Output the (X, Y) coordinate of the center of the cell containing the given text.  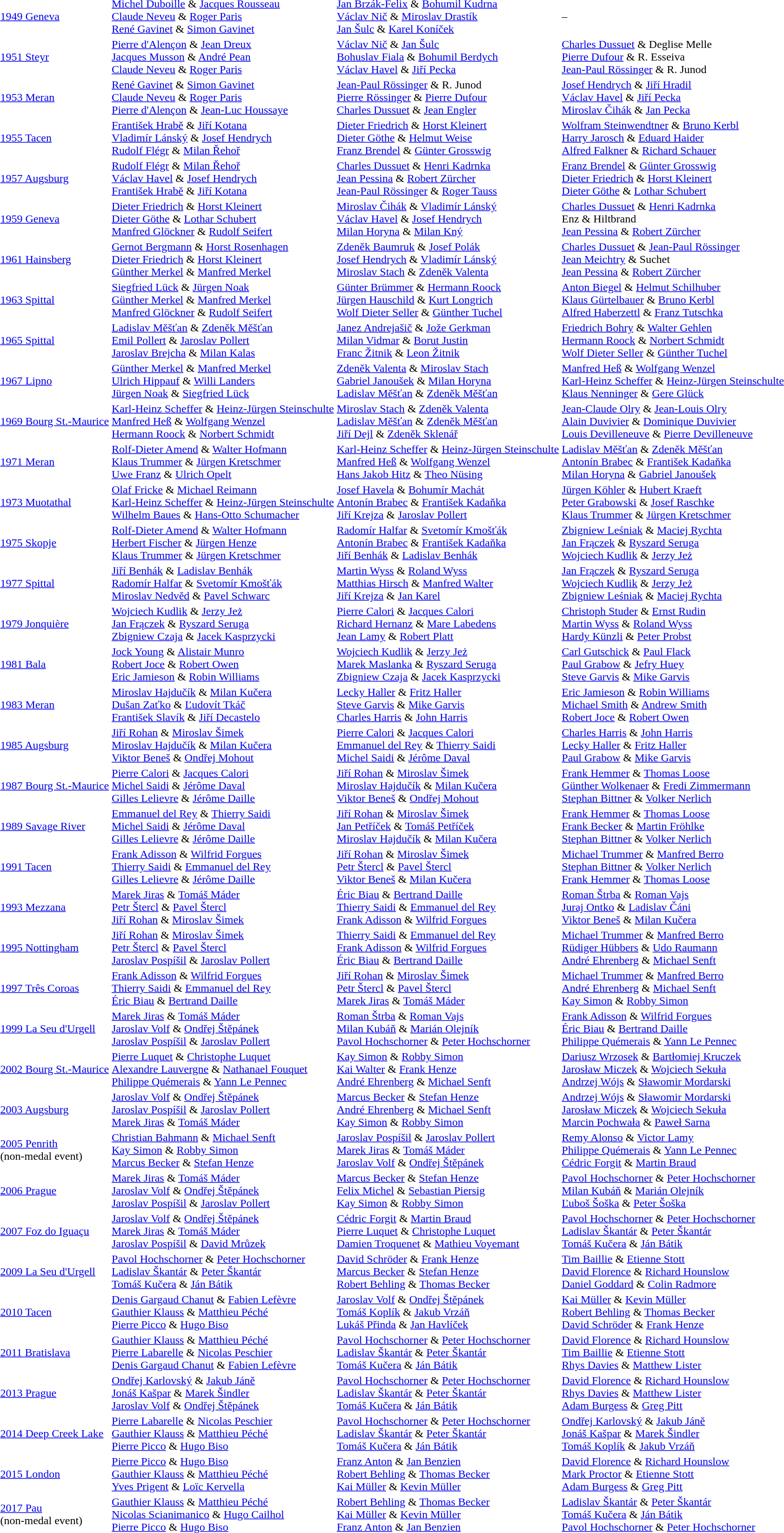
Christian Bahmann & Michael SenftKay Simon & Robby SimonMarcus Becker & Stefan Henze (223, 1150)
Dieter Friedrich & Horst KleinertDieter Göthe & Helmut WeiseFranz Brendel & Günter Grosswig (448, 138)
František Hrabě & Jiří KotanaVladimír Lánský & Josef HendrychRudolf Flégr & Milan Řehoř (223, 138)
Günter Brümmer & Hermann RoockJürgen Hauschild & Kurt LongrichWolf Dieter Seller & Günther Tuchel (448, 300)
Marcus Becker & Stefan HenzeAndré Ehrenberg & Michael SenftKay Simon & Robby Simon (448, 1109)
Jaroslav Volf & Ondřej ŠtěpánekTomáš Koplík & Jakub VrzáňLukáš Přinda & Jan Havlíček (448, 1312)
Marek Jiras & Tomáš MáderPetr Štercl & Pavel ŠterclJiří Rohan & Miroslav Šimek (223, 907)
René Gavinet & Simon GavinetClaude Neveu & Roger ParisPierre d'Alençon & Jean-Luc Houssaye (223, 97)
Günther Merkel & Manfred MerkelUlrich Hippauf & Willi LandersJürgen Noak & Siegfried Lück (223, 381)
Dieter Friedrich & Horst KleinertDieter Göthe & Lothar SchubertManfred Glöckner & Rudolf Seifert (223, 219)
Jiří Benhák & Ladislav BenhákRadomír Halfar & Svetomír KmošťákMiroslav Nedvěd & Pavel Schwarc (223, 583)
Cédric Forgit & Martin BraudPierre Luquet & Christophe LuquetDamien Troquenet & Mathieu Voyemant (448, 1231)
Marcus Becker & Stefan HenzeFelix Michel & Sebastian PiersigKay Simon & Robby Simon (448, 1190)
Franz Anton & Jan BenzienRobert Behling & Thomas BeckerKai Müller & Kevin Müller (448, 1474)
Jiří Rohan & Miroslav ŠimekJan Petříček & Tomáš PetříčekMiroslav Hajdučík & Milan Kučera (448, 826)
Jaroslav Pospíšil & Jaroslav PollertMarek Jiras & Tomáš MáderJaroslav Volf & Ondřej Štěpánek (448, 1150)
Denis Gargaud Chanut & Fabien LefèvreGauthier Klauss & Matthieu PéchéPierre Picco & Hugo Biso (223, 1312)
Wojciech Kudlik & Jerzy JeżJan Frączek & Ryszard SerugaZbigniew Czaja & Jacek Kasprzycki (223, 624)
Jaroslav Volf & Ondřej ŠtěpánekMarek Jiras & Tomáš MáderJaroslav Pospíšil & David Mrůzek (223, 1231)
Lecky Haller & Fritz HallerSteve Garvis & Mike GarvisCharles Harris & John Harris (448, 705)
Rolf-Dieter Amend & Walter HofmannHerbert Fischer & Jürgen HenzeKlaus Trummer & Jürgen Kretschmer (223, 543)
Zdeněk Baumruk & Josef PolákJosef Hendrych & Vladimír LánskýMiroslav Stach & Zdeněk Valenta (448, 259)
Jiří Rohan & Miroslav ŠimekPetr Štercl & Pavel ŠterclJaroslav Pospíšil & Jaroslav Pollert (223, 948)
Jiří Rohan & Miroslav ŠimekPetr Štercl & Pavel ŠterclViktor Beneš & Milan Kučera (448, 867)
Karl-Heinz Scheffer & Heinz-Jürgen SteinschulteManfred Heß & Wolfgang WenzelHans Jakob Hitz & Theo Nüsing (448, 462)
Kay Simon & Robby SimonKai Walter & Frank HenzeAndré Ehrenberg & Michael Senft (448, 1069)
Gauthier Klauss & Matthieu PéchéPierre Labarelle & Nicolas PeschierDenis Gargaud Chanut & Fabien Lefèvre (223, 1352)
Gernot Bergmann & Horst RosenhagenDieter Friedrich & Horst KleinertGünther Merkel & Manfred Merkel (223, 259)
Ladislav Měšťan & Zdeněk MěšťanEmil Pollert & Jaroslav PollertJaroslav Brejcha & Milan Kalas (223, 340)
Pierre Calori & Jacques CaloriRichard Hernanz & Mare LabedensJean Lamy & Robert Platt (448, 624)
Wojciech Kudlik & Jerzy JeżMarek Maslanka & Ryszard SerugaZbigniew Czaja & Jacek Kasprzycki (448, 664)
Miroslav Hajdučík & Milan KučeraDušan Zaťko & Ľudovít TkáčFrantišek Slavík & Jiří Decastelo (223, 705)
Jock Young & Alistair MunroRobert Joce & Robert OwenEric Jamieson & Robin Williams (223, 664)
Pierre Calori & Jacques CaloriEmmanuel del Rey & Thierry SaidiMichel Saidi & Jérôme Daval (448, 745)
Miroslav Čihák & Vladimír LánskýVáclav Havel & Josef HendrychMilan Horyna & Milan Kný (448, 219)
Zdeněk Valenta & Miroslav StachGabriel Janoušek & Milan HorynaLadislav Měšťan & Zdeněk Měšťan (448, 381)
Siegfried Lück & Jürgen NoakGünther Merkel & Manfred MerkelManfred Glöckner & Rudolf Seifert (223, 300)
Jean-Paul Rössinger & R. JunodPierre Rössinger & Pierre DufourCharles Dussuet & Jean Engler (448, 97)
Karl-Heinz Scheffer & Heinz-Jürgen SteinschulteManfred Heß & Wolfgang WenzelHermann Roock & Norbert Schmidt (223, 421)
Rolf-Dieter Amend & Walter HofmannKlaus Trummer & Jürgen KretschmerUwe Franz & Ulrich Opelt (223, 462)
Ondřej Karlovský & Jakub JáněJonáš Kašpar & Marek ŠindlerJaroslav Volf & Ondřej Štěpánek (223, 1393)
Janez Andrejašič & Jože GerkmanMilan Vidmar & Borut JustinFranc Žitnik & Leon Žitnik (448, 340)
Václav Nič & Jan ŠulcBohuslav Fiala & Bohumil BerdychVáclav Havel & Jiří Pecka (448, 57)
Roman Štrba & Roman VajsMilan Kubáň & Marián OlejníkPavol Hochschorner & Peter Hochschorner (448, 1029)
Frank Adisson & Wilfrid ForguesThierry Saidi & Emmanuel del ReyÉric Biau & Bertrand Daille (223, 988)
Frank Adisson & Wilfrid ForguesThierry Saidi & Emmanuel del ReyGilles Lelievre & Jérôme Daille (223, 867)
Jiří Rohan & Miroslav ŠimekPetr Štercl & Pavel ŠterclMarek Jiras & Tomáš Máder (448, 988)
Thierry Saidi & Emmanuel del ReyFrank Adisson & Wilfrid ForguesÉric Biau & Bertrand Daille (448, 948)
Emmanuel del Rey & Thierry SaidiMichel Saidi & Jérôme DavalGilles Lelievre & Jérôme Daille (223, 826)
Radomír Halfar & Svetomír KmošťákAntonín Brabec & František KadaňkaJiří Benhák & Ladislav Benhák (448, 543)
Olaf Fricke & Michael ReimannKarl-Heinz Scheffer & Heinz-Jürgen SteinschulteWilhelm Baues & Hans-Otto Schumacher (223, 502)
Pierre Luquet & Christophe LuquetAlexandre Lauvergne & Nathanael FouquetPhilippe Quémerais & Yann Le Pennec (223, 1069)
Éric Biau & Bertrand DailleThierry Saidi & Emmanuel del ReyFrank Adisson & Wilfrid Forgues (448, 907)
David Schröder & Frank HenzeMarcus Becker & Stefan HenzeRobert Behling & Thomas Becker (448, 1271)
Miroslav Stach & Zdeněk ValentaLadislav Měšťan & Zdeněk MěšťanJiří Dejl & Zdeněk Sklenář (448, 421)
Pierre Picco & Hugo BisoGauthier Klauss & Matthieu PéchéYves Prigent & Loïc Kervella (223, 1474)
Jaroslav Volf & Ondřej ŠtěpánekJaroslav Pospíšil & Jaroslav PollertMarek Jiras & Tomáš Máder (223, 1109)
Rudolf Flégr & Milan ŘehořVáclav Havel & Josef HendrychFrantišek Hrabě & Jiří Kotana (223, 178)
Josef Havela & Bohumír MachátAntonín Brabec & František KadaňkaJiří Krejza & Jaroslav Pollert (448, 502)
Charles Dussuet & Henri KadrnkaJean Pessina & Robert ZürcherJean-Paul Rössinger & Roger Tauss (448, 178)
Pierre Labarelle & Nicolas PeschierGauthier Klauss & Matthieu PéchéPierre Picco & Hugo Biso (223, 1433)
Pierre d'Alençon & Jean DreuxJacques Musson & André PeanClaude Neveu & Roger Paris (223, 57)
Pierre Calori & Jacques CaloriMichel Saidi & Jérôme DavalGilles Lelievre & Jérôme Daille (223, 786)
Martin Wyss & Roland WyssMatthias Hirsch & Manfred WalterJiří Krejza & Jan Karel (448, 583)
